Capture the cell that displays the provided text and extract its (X, Y) central coordinate. 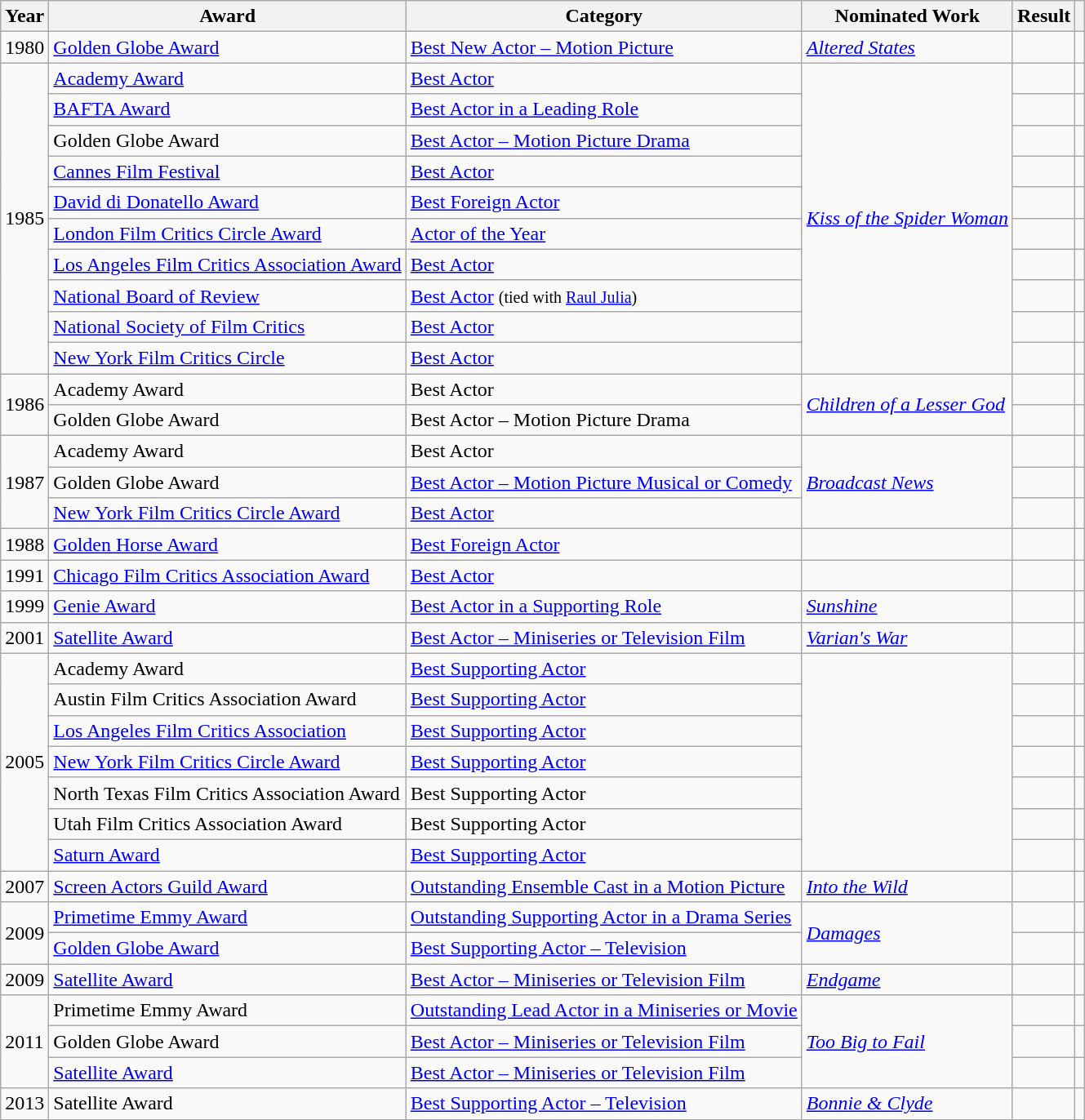
2011 (24, 1042)
Varian's War (907, 638)
National Board of Review (228, 296)
Best Actor – Motion Picture Musical or Comedy (604, 482)
Outstanding Lead Actor in a Miniseries or Movie (604, 1011)
2005 (24, 762)
New York Film Critics Circle (228, 358)
Award (228, 16)
Outstanding Supporting Actor in a Drama Series (604, 918)
Children of a Lesser God (907, 405)
Endgame (907, 980)
Best Actor in a Supporting Role (604, 607)
Los Angeles Film Critics Association (228, 731)
1987 (24, 482)
2001 (24, 638)
1991 (24, 576)
Too Big to Fail (907, 1042)
Genie Award (228, 607)
North Texas Film Critics Association Award (228, 793)
Best Actor in a Leading Role (604, 109)
Nominated Work (907, 16)
Outstanding Ensemble Cast in a Motion Picture (604, 886)
Golden Horse Award (228, 544)
Year (24, 16)
Los Angeles Film Critics Association Award (228, 264)
Broadcast News (907, 482)
1988 (24, 544)
1986 (24, 405)
London Film Critics Circle Award (228, 233)
Cannes Film Festival (228, 171)
1999 (24, 607)
Actor of the Year (604, 233)
Bonnie & Clyde (907, 1104)
Saturn Award (228, 855)
Damages (907, 933)
Best Actor (tied with Raul Julia) (604, 296)
2013 (24, 1104)
Chicago Film Critics Association Award (228, 576)
Screen Actors Guild Award (228, 886)
Austin Film Critics Association Award (228, 700)
National Society of Film Critics (228, 327)
David di Donatello Award (228, 202)
Utah Film Critics Association Award (228, 824)
Into the Wild (907, 886)
Altered States (907, 47)
Best New Actor – Motion Picture (604, 47)
1985 (24, 219)
BAFTA Award (228, 109)
Sunshine (907, 607)
Category (604, 16)
1980 (24, 47)
2007 (24, 886)
Result (1043, 16)
Kiss of the Spider Woman (907, 219)
